Capture the cell that displays the provided text and extract its [X, Y] central coordinate. 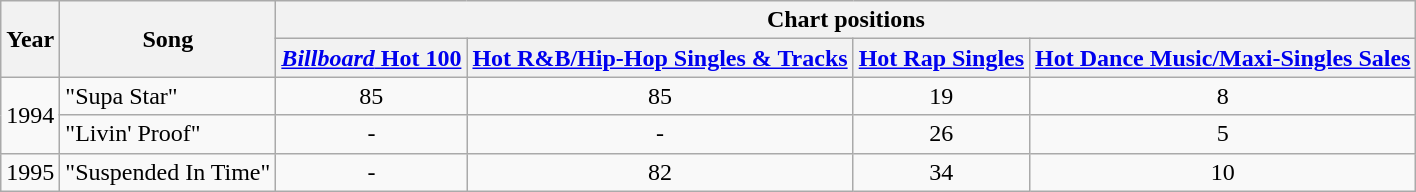
Hot R&B/Hip-Hop Singles & Tracks [660, 58]
"Suspended In Time" [168, 172]
"Livin' Proof" [168, 134]
Hot Rap Singles [941, 58]
34 [941, 172]
1994 [30, 115]
Song [168, 39]
5 [1223, 134]
1995 [30, 172]
Hot Dance Music/Maxi-Singles Sales [1223, 58]
"Supa Star" [168, 96]
10 [1223, 172]
82 [660, 172]
26 [941, 134]
Year [30, 39]
8 [1223, 96]
19 [941, 96]
Billboard Hot 100 [372, 58]
Chart positions [846, 20]
